Locate the cell with the specified text and output its (X, Y) center coordinate. 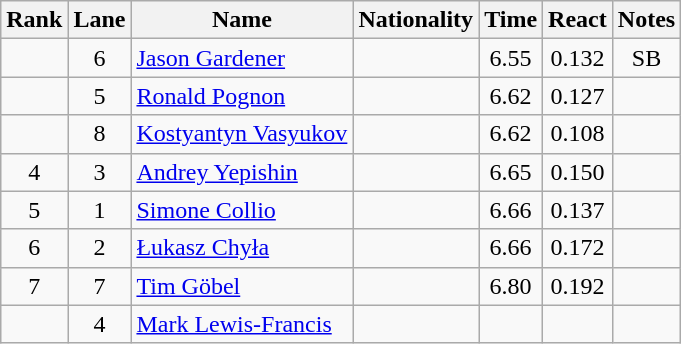
Mark Lewis-Francis (242, 324)
Tim Göbel (242, 286)
Lane (100, 20)
Kostyantyn Vasyukov (242, 134)
3 (100, 172)
Jason Gardener (242, 58)
0.172 (578, 248)
Ronald Pognon (242, 96)
Nationality (416, 20)
0.132 (578, 58)
0.127 (578, 96)
Rank (34, 20)
1 (100, 210)
Notes (646, 20)
0.192 (578, 286)
8 (100, 134)
0.108 (578, 134)
6.65 (511, 172)
2 (100, 248)
Simone Collio (242, 210)
6.80 (511, 286)
Andrey Yepishin (242, 172)
React (578, 20)
Łukasz Chyła (242, 248)
6.55 (511, 58)
Name (242, 20)
0.137 (578, 210)
Time (511, 20)
0.150 (578, 172)
SB (646, 58)
